Scan for the cell matching the given text and deliver its [X, Y] coordinate at center. 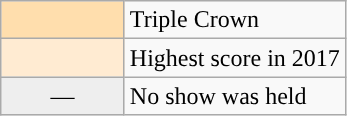
Triple Crown [234, 20]
Highest score in 2017 [234, 58]
— [63, 96]
No show was held [234, 96]
